Pinpoint the cell where the given text exists, returning its [X, Y] midpoint coordinate. 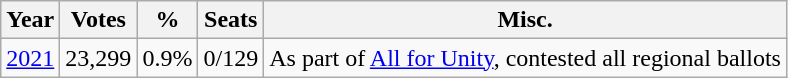
0.9% [168, 58]
2021 [30, 58]
Year [30, 20]
0/129 [231, 58]
Seats [231, 20]
As part of All for Unity, contested all regional ballots [526, 58]
Votes [98, 20]
Misc. [526, 20]
23,299 [98, 58]
% [168, 20]
